Locate the cell with the specified text and output its [X, Y] center coordinate. 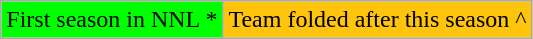
Team folded after this season ^ [378, 20]
First season in NNL * [112, 20]
